Locate the cell with the specified text and output its [X, Y] center coordinate. 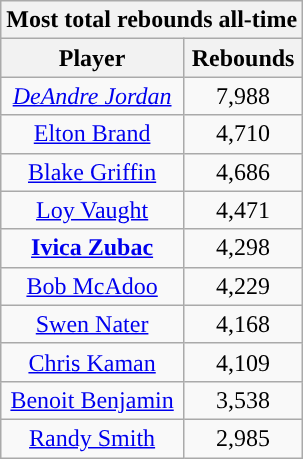
4,686 [242, 172]
Randy Smith [92, 438]
Bob McAdoo [92, 286]
4,298 [242, 248]
Player [92, 58]
4,168 [242, 324]
2,985 [242, 438]
Elton Brand [92, 134]
Rebounds [242, 58]
Chris Kaman [92, 362]
7,988 [242, 96]
DeAndre Jordan [92, 96]
Swen Nater [92, 324]
Blake Griffin [92, 172]
Loy Vaught [92, 210]
Benoit Benjamin [92, 400]
4,471 [242, 210]
4,109 [242, 362]
4,229 [242, 286]
4,710 [242, 134]
3,538 [242, 400]
Most total rebounds all-time [152, 20]
Ivica Zubac [92, 248]
